Locate the cell with the specified text and output its (X, Y) center coordinate. 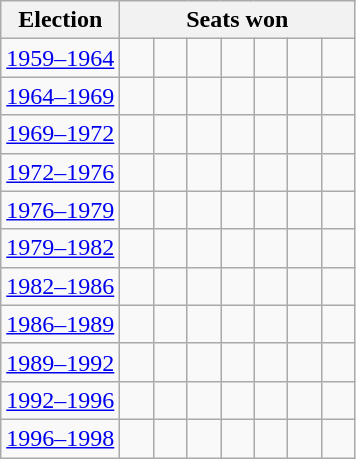
1996–1998 (60, 438)
1959–1964 (60, 58)
Seats won (238, 20)
1979–1982 (60, 248)
1976–1979 (60, 210)
1964–1969 (60, 96)
1992–1996 (60, 400)
1982–1986 (60, 286)
1986–1989 (60, 324)
1969–1972 (60, 134)
1989–1992 (60, 362)
1972–1976 (60, 172)
Election (60, 20)
